Return (X, Y) of the center of cell containing provided text 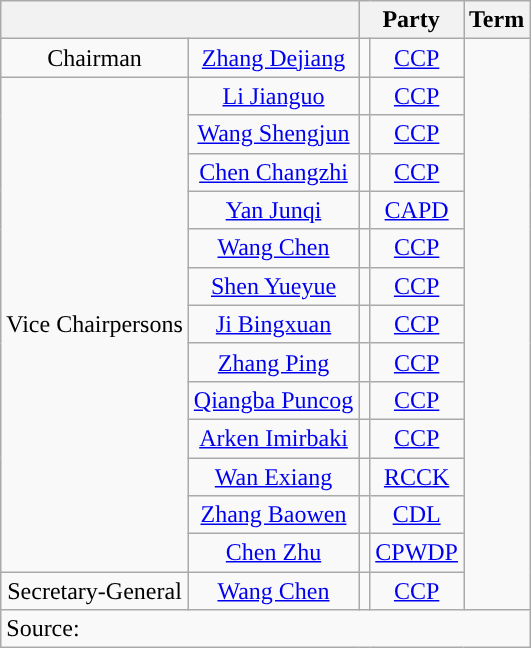
Source: (266, 629)
Shen Yueyue (273, 286)
CPWDP (417, 553)
Yan Junqi (273, 210)
Party (412, 20)
Chairman (95, 58)
Vice Chairpersons (95, 324)
Secretary-General (95, 591)
Term (497, 20)
Zhang Baowen (273, 515)
Li Jianguo (273, 96)
Wang Shengjun (273, 134)
Wan Exiang (273, 477)
Arken Imirbaki (273, 438)
CAPD (417, 210)
Chen Changzhi (273, 172)
Zhang Ping (273, 362)
CDL (417, 515)
Ji Bingxuan (273, 324)
Qiangba Puncog (273, 400)
Zhang Dejiang (273, 58)
RCCK (417, 477)
Chen Zhu (273, 553)
